Identify which cell holds the provided text, then report its (X, Y) central coordinate. 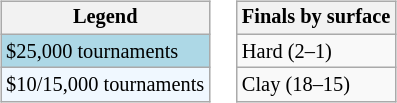
$10/15,000 tournaments (105, 85)
Legend (105, 18)
Finals by surface (316, 18)
Clay (18–15) (316, 85)
Hard (2–1) (316, 51)
$25,000 tournaments (105, 51)
